Pinpoint the cell where the given text exists, returning its [x, y] midpoint coordinate. 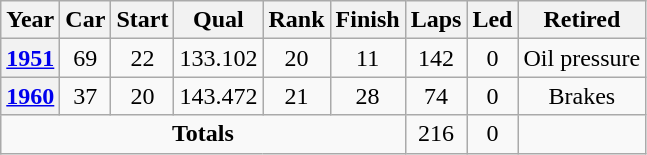
216 [436, 134]
69 [86, 58]
Car [86, 20]
37 [86, 96]
28 [368, 96]
Start [142, 20]
Finish [368, 20]
Oil pressure [582, 58]
Qual [218, 20]
1951 [30, 58]
143.472 [218, 96]
Totals [203, 134]
22 [142, 58]
Brakes [582, 96]
21 [296, 96]
Led [492, 20]
Year [30, 20]
Laps [436, 20]
142 [436, 58]
133.102 [218, 58]
Retired [582, 20]
Rank [296, 20]
74 [436, 96]
1960 [30, 96]
11 [368, 58]
